Identify which cell holds the provided text, then report its (x, y) central coordinate. 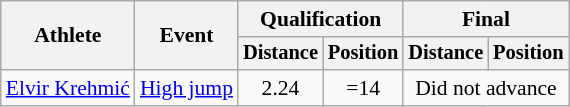
Athlete (68, 36)
Event (186, 36)
2.24 (280, 88)
Final (486, 19)
High jump (186, 88)
Did not advance (486, 88)
Qualification (320, 19)
=14 (363, 88)
Elvir Krehmić (68, 88)
